Scan for the cell matching the given text and deliver its (x, y) coordinate at center. 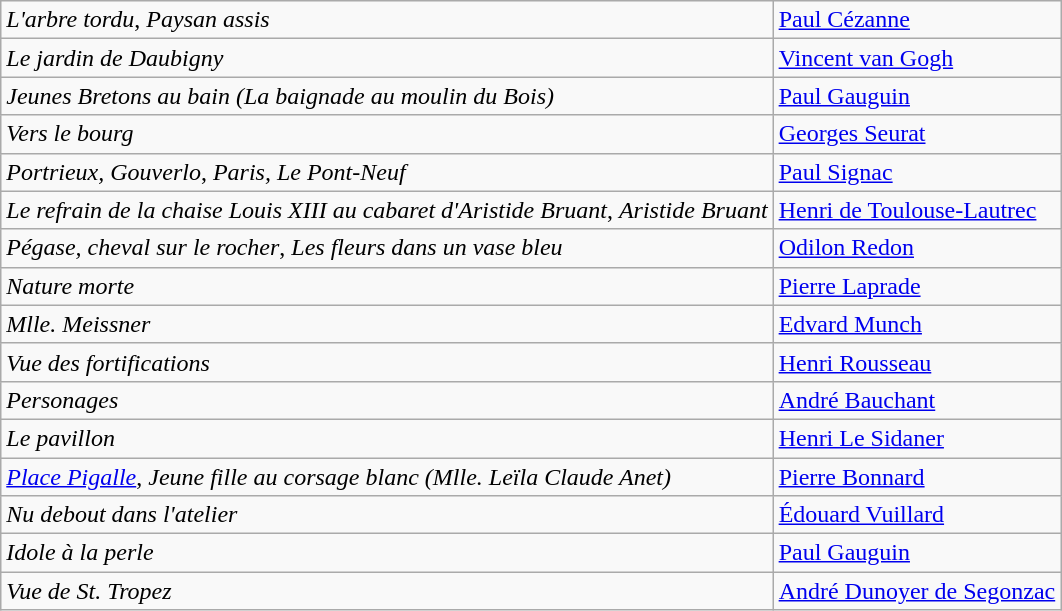
Vue de St. Tropez (387, 591)
Henri Le Sidaner (917, 438)
Jeunes Bretons au bain (La baignade au moulin du Bois) (387, 96)
Le jardin de Daubigny (387, 58)
Le pavillon (387, 438)
L'arbre tordu, Paysan assis (387, 20)
Edvard Munch (917, 324)
Paul Signac (917, 172)
Nature morte (387, 286)
Pierre Bonnard (917, 477)
Personages (387, 400)
Vincent van Gogh (917, 58)
Pierre Laprade (917, 286)
André Dunoyer de Segonzac (917, 591)
Vue des fortifications (387, 362)
Édouard Vuillard (917, 515)
Georges Seurat (917, 134)
Henri de Toulouse-Lautrec (917, 210)
Place Pigalle, Jeune fille au corsage blanc (Mlle. Leïla Claude Anet) (387, 477)
Vers le bourg (387, 134)
Odilon Redon (917, 248)
Portrieux, Gouverlo, Paris, Le Pont-Neuf (387, 172)
Paul Cézanne (917, 20)
Idole à la perle (387, 553)
Henri Rousseau (917, 362)
Pégase, cheval sur le rocher, Les fleurs dans un vase bleu (387, 248)
Le refrain de la chaise Louis XIII au cabaret d'Aristide Bruant, Aristide Bruant (387, 210)
Mlle. Meissner (387, 324)
Nu debout dans l'atelier (387, 515)
André Bauchant (917, 400)
